Return [X, Y] of the center of cell containing provided text 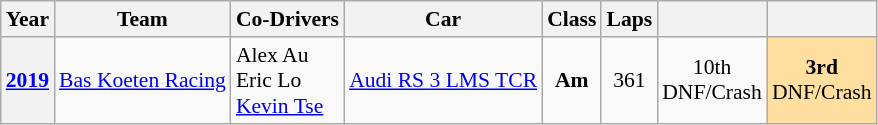
Co-Drivers [288, 19]
Am [572, 80]
10thDNF/Crash [712, 80]
Year [28, 19]
2019 [28, 80]
Bas Koeten Racing [142, 80]
Class [572, 19]
3rdDNF/Crash [822, 80]
Laps [629, 19]
Alex Au Eric Lo Kevin Tse [288, 80]
Audi RS 3 LMS TCR [443, 80]
Car [443, 19]
Team [142, 19]
361 [629, 80]
